Determine the (x, y) coordinate at the center of the cell enclosing the given text.  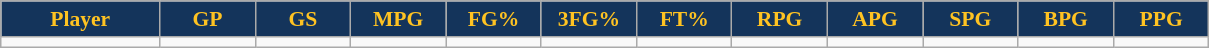
GS (302, 19)
RPG (780, 19)
MPG (398, 19)
BPG (1066, 19)
GP (208, 19)
PPG (1161, 19)
SPG (970, 19)
Player (80, 19)
3FG% (588, 19)
APG (874, 19)
FG% (494, 19)
FT% (684, 19)
